Return [X, Y] of the center of cell containing provided text 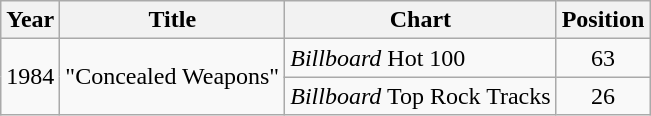
Year [30, 20]
"Concealed Weapons" [172, 77]
Billboard Hot 100 [420, 58]
Title [172, 20]
63 [603, 58]
1984 [30, 77]
Position [603, 20]
26 [603, 96]
Billboard Top Rock Tracks [420, 96]
Chart [420, 20]
